Detect which cell encompasses the target text, then output its [X, Y] center coordinate. 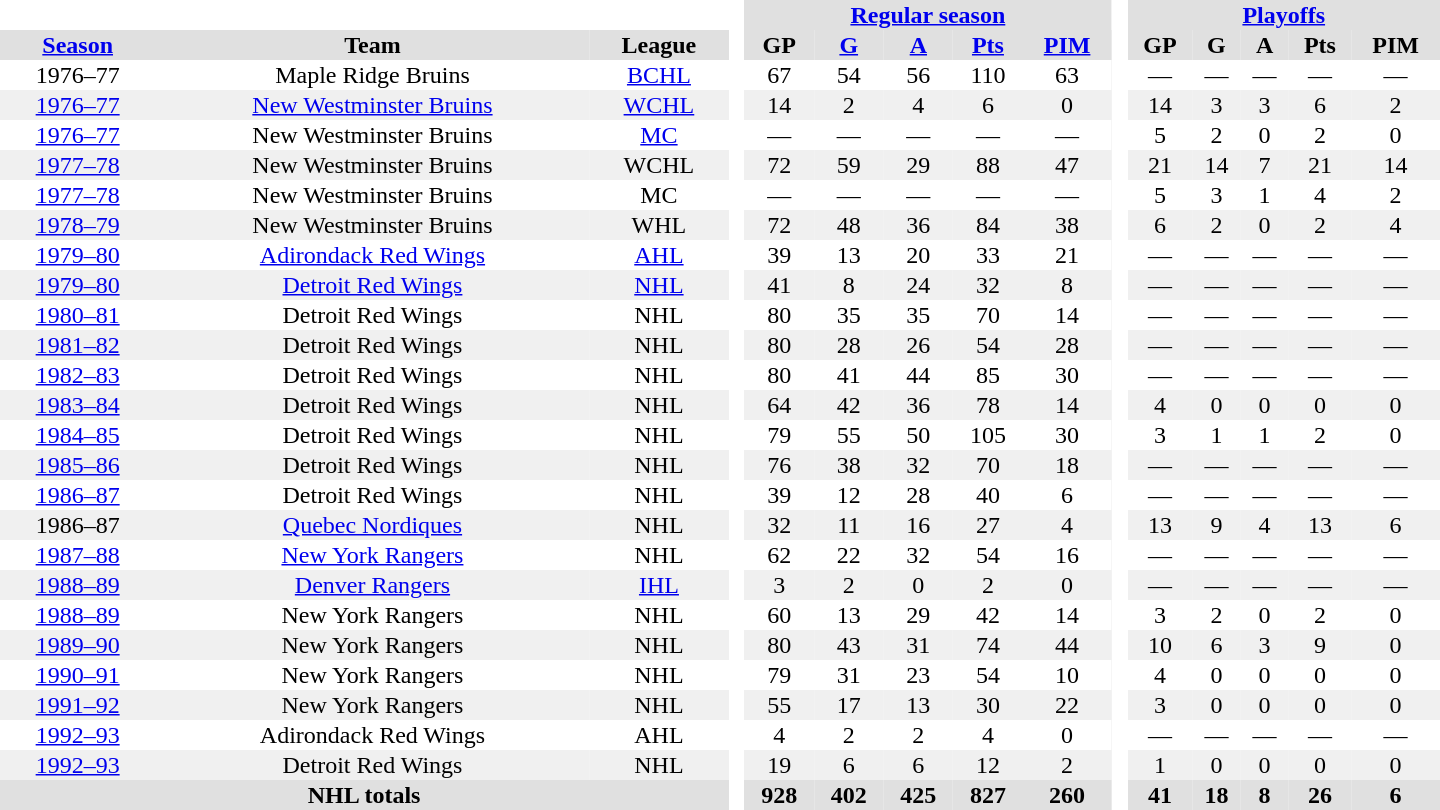
402 [849, 795]
48 [849, 225]
Team [372, 45]
88 [988, 165]
Regular season [928, 15]
1984–85 [78, 435]
1987–88 [78, 555]
1981–82 [78, 345]
110 [988, 75]
1989–90 [78, 645]
76 [779, 465]
78 [988, 405]
20 [919, 255]
27 [988, 525]
1991–92 [78, 705]
105 [988, 435]
Quebec Nordiques [372, 525]
40 [988, 495]
63 [1068, 75]
84 [988, 225]
60 [779, 615]
League [660, 45]
1990–91 [78, 675]
62 [779, 555]
43 [849, 645]
928 [779, 795]
74 [988, 645]
59 [849, 165]
1980–81 [78, 315]
1985–86 [78, 465]
827 [988, 795]
19 [779, 765]
11 [849, 525]
NHL totals [364, 795]
50 [919, 435]
17 [849, 705]
Denver Rangers [372, 585]
85 [988, 375]
47 [1068, 165]
33 [988, 255]
Playoffs [1284, 15]
67 [779, 75]
Maple Ridge Bruins [372, 75]
1978–79 [78, 225]
23 [919, 675]
260 [1068, 795]
WHL [660, 225]
7 [1264, 165]
64 [779, 405]
IHL [660, 585]
1983–84 [78, 405]
1982–83 [78, 375]
BCHL [660, 75]
24 [919, 285]
425 [919, 795]
Season [78, 45]
56 [919, 75]
